Locate the cell with the specified text and output its [X, Y] center coordinate. 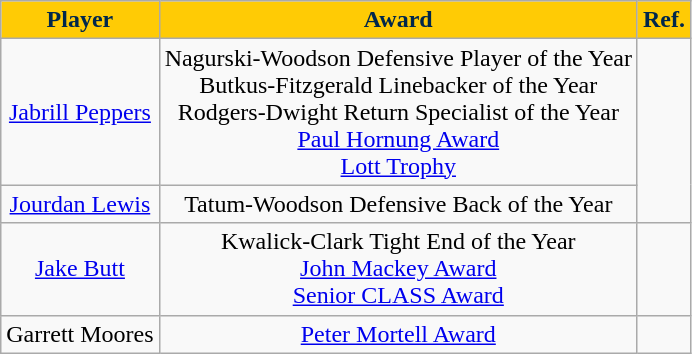
Player [80, 20]
Jake Butt [80, 269]
Kwalick-Clark Tight End of the YearJohn Mackey AwardSenior CLASS Award [398, 269]
Jabrill Peppers [80, 112]
Garrett Moores [80, 334]
Tatum-Woodson Defensive Back of the Year [398, 204]
Peter Mortell Award [398, 334]
Ref. [664, 20]
Award [398, 20]
Jourdan Lewis [80, 204]
